Provide the (X, Y) coordinate of the cell's center where the given text is located.  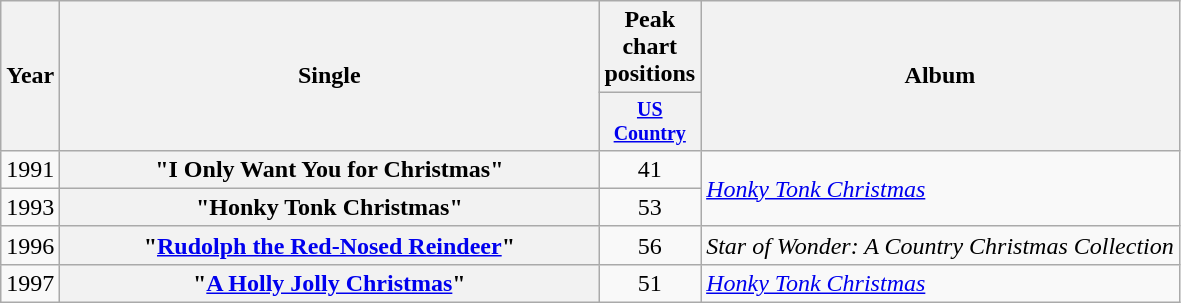
1991 (30, 169)
Star of Wonder: A Country Christmas Collection (940, 245)
1997 (30, 283)
51 (650, 283)
"A Holly Jolly Christmas" (330, 283)
Album (940, 76)
1996 (30, 245)
US Country (650, 122)
Year (30, 76)
Single (330, 76)
"Rudolph the Red-Nosed Reindeer" (330, 245)
Peak chartpositions (650, 47)
"I Only Want You for Christmas" (330, 169)
"Honky Tonk Christmas" (330, 207)
1993 (30, 207)
53 (650, 207)
56 (650, 245)
41 (650, 169)
